Locate the cell with the specified text and output its [x, y] center coordinate. 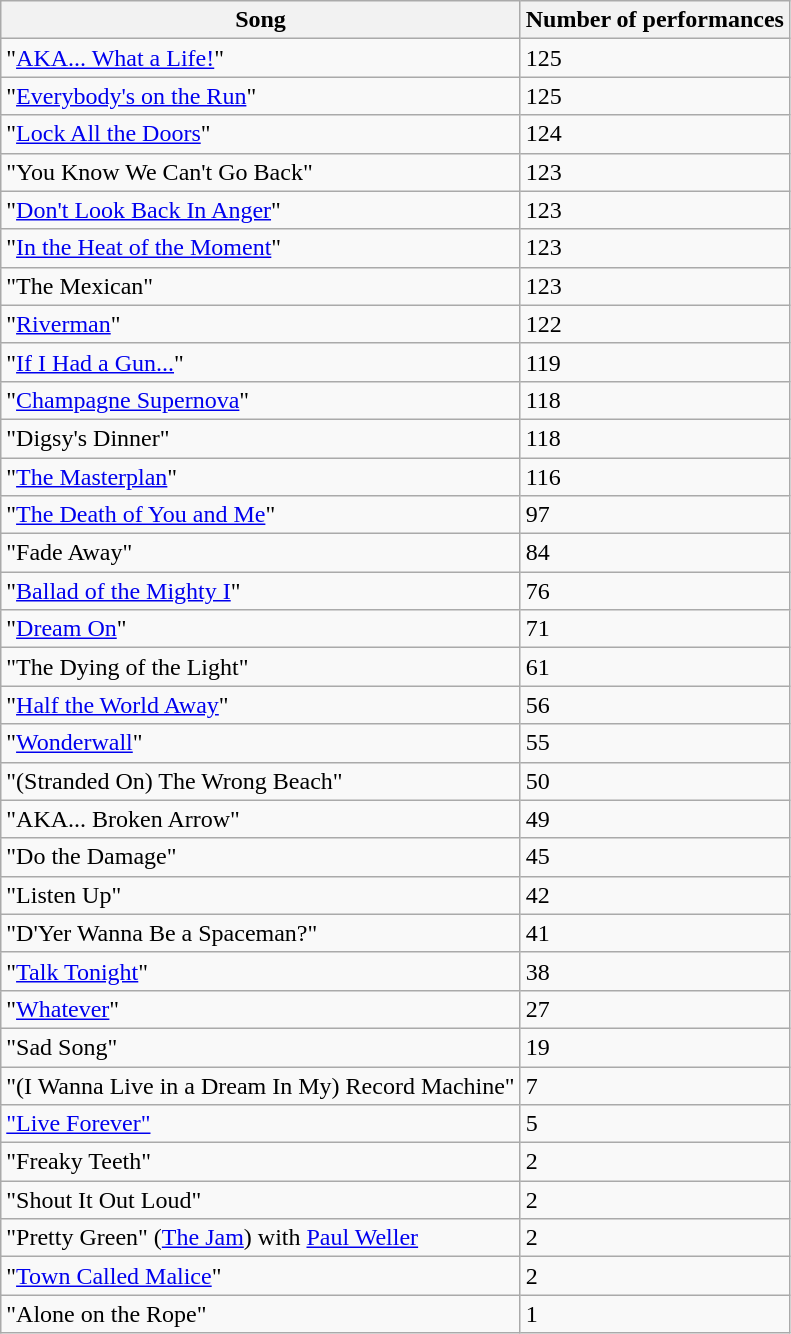
"Digsy's Dinner" [260, 438]
41 [654, 933]
"Ballad of the Mighty I" [260, 591]
7 [654, 1085]
19 [654, 1047]
"D'Yer Wanna Be a Spaceman?" [260, 933]
27 [654, 1009]
"Town Called Malice" [260, 1276]
38 [654, 971]
119 [654, 362]
50 [654, 781]
"The Death of You and Me" [260, 515]
"Lock All the Doors" [260, 134]
"Dream On" [260, 629]
"Everybody's on the Run" [260, 96]
56 [654, 705]
"Fade Away" [260, 553]
"(Stranded On) The Wrong Beach" [260, 781]
"Riverman" [260, 324]
Song [260, 20]
"You Know We Can't Go Back" [260, 172]
"Live Forever" [260, 1124]
122 [654, 324]
"Shout It Out Loud" [260, 1200]
"Don't Look Back In Anger" [260, 210]
5 [654, 1124]
61 [654, 667]
"Sad Song" [260, 1047]
124 [654, 134]
"The Masterplan" [260, 477]
"AKA... What a Life!" [260, 58]
"Alone on the Rope" [260, 1314]
1 [654, 1314]
"Champagne Supernova" [260, 400]
"Half the World Away" [260, 705]
"Talk Tonight" [260, 971]
"In the Heat of the Moment" [260, 248]
97 [654, 515]
84 [654, 553]
"Pretty Green" (The Jam) with Paul Weller [260, 1238]
"AKA... Broken Arrow" [260, 819]
Number of performances [654, 20]
116 [654, 477]
"Freaky Teeth" [260, 1162]
55 [654, 743]
"(I Wanna Live in a Dream In My) Record Machine" [260, 1085]
"If I Had a Gun..." [260, 362]
"The Mexican" [260, 286]
"The Dying of the Light" [260, 667]
"Do the Damage" [260, 857]
"Whatever" [260, 1009]
42 [654, 895]
"Wonderwall" [260, 743]
45 [654, 857]
71 [654, 629]
76 [654, 591]
"Listen Up" [260, 895]
49 [654, 819]
